Pinpoint the cell where the given text exists, returning its (x, y) midpoint coordinate. 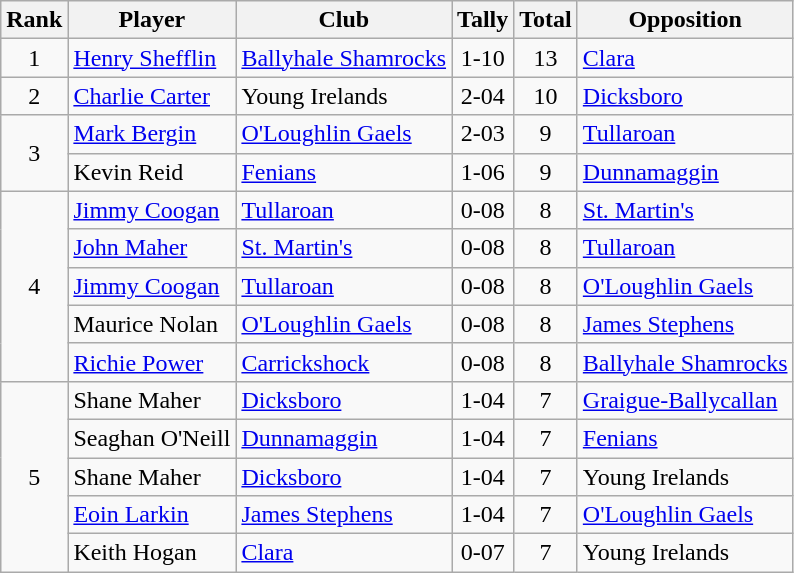
2-04 (483, 96)
John Maher (152, 248)
Charlie Carter (152, 96)
4 (34, 286)
Mark Bergin (152, 134)
Maurice Nolan (152, 324)
10 (546, 96)
1 (34, 58)
Graigue-Ballycallan (685, 400)
1-10 (483, 58)
2-03 (483, 134)
Keith Hogan (152, 553)
1-06 (483, 172)
Rank (34, 20)
Player (152, 20)
Henry Shefflin (152, 58)
13 (546, 58)
Richie Power (152, 362)
0-07 (483, 553)
Total (546, 20)
Club (344, 20)
Eoin Larkin (152, 515)
Carrickshock (344, 362)
5 (34, 476)
Tally (483, 20)
Seaghan O'Neill (152, 438)
Kevin Reid (152, 172)
3 (34, 153)
2 (34, 96)
Opposition (685, 20)
